Find where the given text appears and provide that cell's center as (X, Y) coordinate. 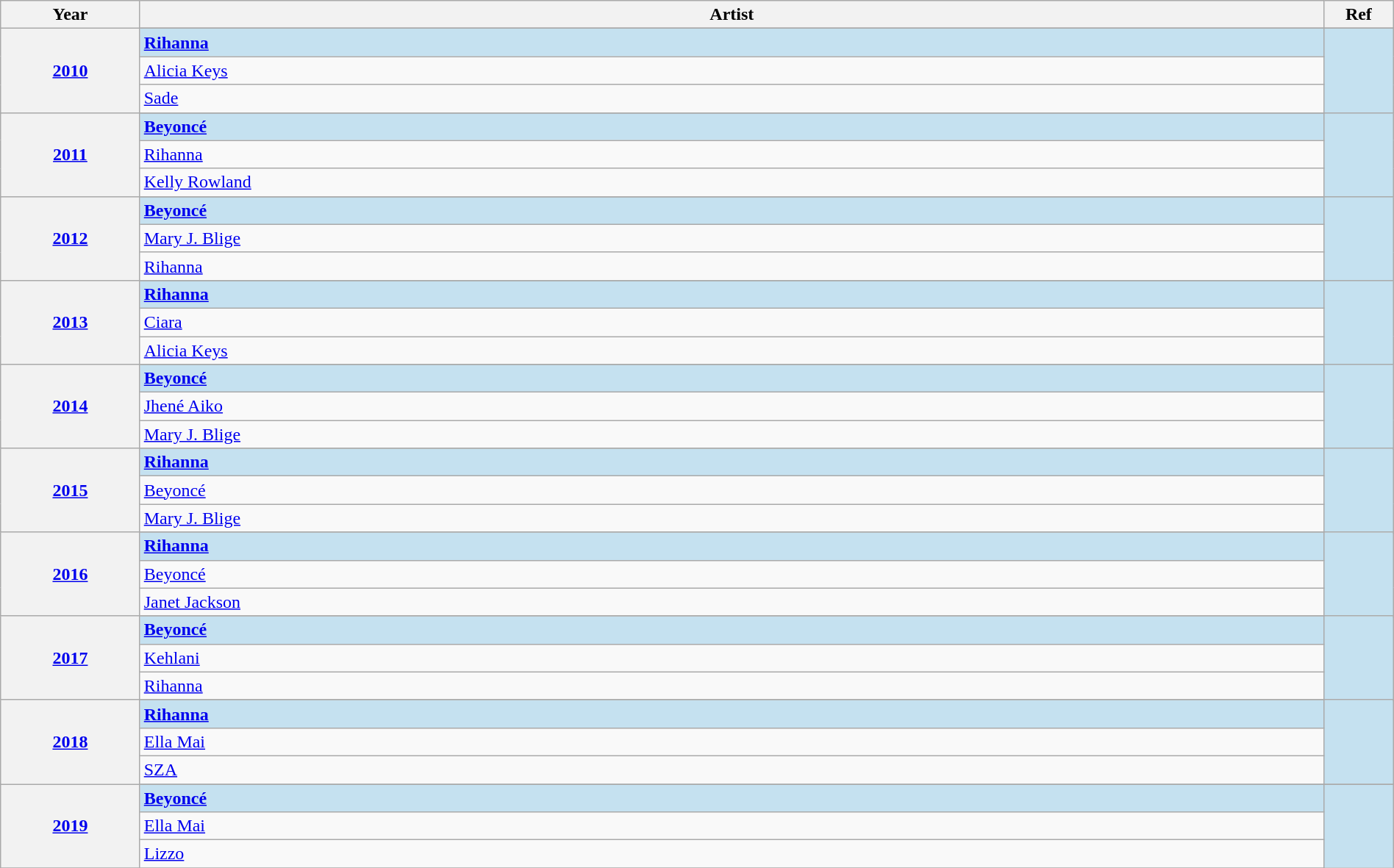
Kelly Rowland (732, 182)
Sade (732, 98)
Ciara (732, 322)
2014 (71, 406)
2018 (71, 742)
Jhené Aiko (732, 406)
2011 (71, 154)
Janet Jackson (732, 602)
2010 (71, 71)
SZA (732, 770)
2015 (71, 490)
2017 (71, 658)
Lizzo (732, 854)
Year (71, 15)
2012 (71, 238)
Ref (1359, 15)
2013 (71, 322)
2016 (71, 574)
Kehlani (732, 658)
Artist (732, 15)
2019 (71, 825)
